Output the [X, Y] coordinate of the center of the cell containing the given text.  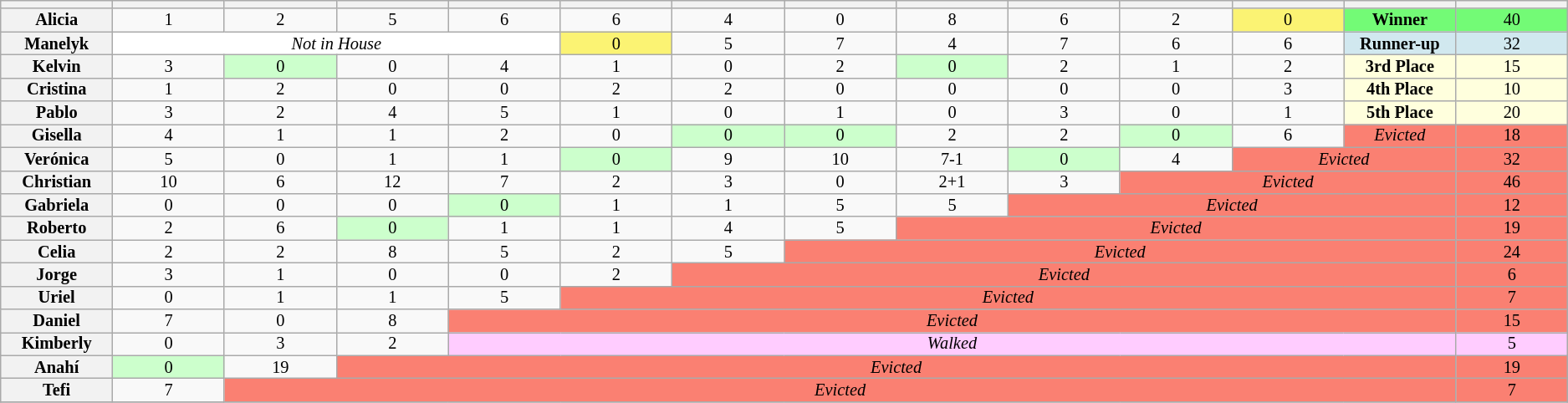
Christian [57, 182]
Alicia [57, 20]
46 [1512, 182]
Verónica [57, 159]
Pablo [57, 113]
40 [1512, 20]
Kelvin [57, 66]
Walked [952, 344]
4th Place [1400, 89]
20 [1512, 113]
Not in House [336, 43]
18 [1512, 135]
24 [1512, 252]
Uriel [57, 298]
Roberto [57, 228]
3rd Place [1400, 66]
Kimberly [57, 344]
Winner [1400, 20]
2+1 [953, 182]
Celia [57, 252]
Daniel [57, 321]
Manelyk [57, 43]
Tefi [57, 390]
5th Place [1400, 113]
Jorge [57, 274]
7-1 [953, 159]
Gabriela [57, 205]
Cristina [57, 89]
Gisella [57, 135]
9 [728, 159]
Runner-up [1400, 43]
Anahí [57, 367]
